From the cell containing the given text, extract its center point as [X, Y] coordinate. 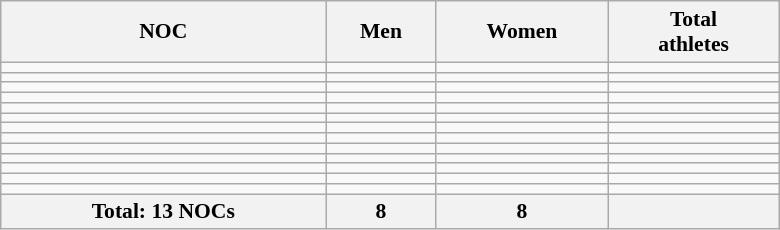
Total: 13 NOCs [164, 212]
Totalathletes [694, 32]
NOC [164, 32]
Women [522, 32]
Men [381, 32]
